Return [X, Y] of the center of cell containing provided text 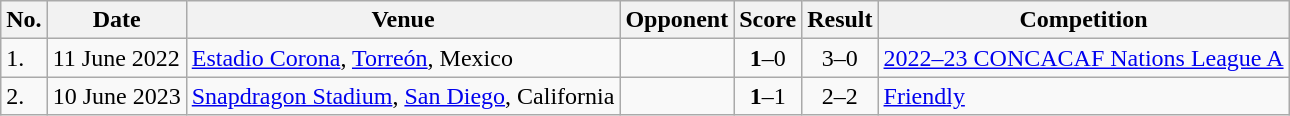
2–2 [840, 96]
Friendly [1084, 96]
3–0 [840, 58]
No. [24, 20]
Date [116, 20]
Snapdragon Stadium, San Diego, California [403, 96]
Result [840, 20]
Estadio Corona, Torreón, Mexico [403, 58]
1. [24, 58]
11 June 2022 [116, 58]
Competition [1084, 20]
1–0 [768, 58]
10 June 2023 [116, 96]
Venue [403, 20]
Opponent [677, 20]
2. [24, 96]
2022–23 CONCACAF Nations League A [1084, 58]
1–1 [768, 96]
Score [768, 20]
